Return the [X, Y] coordinate for the center point of the cell that contains the specified text.  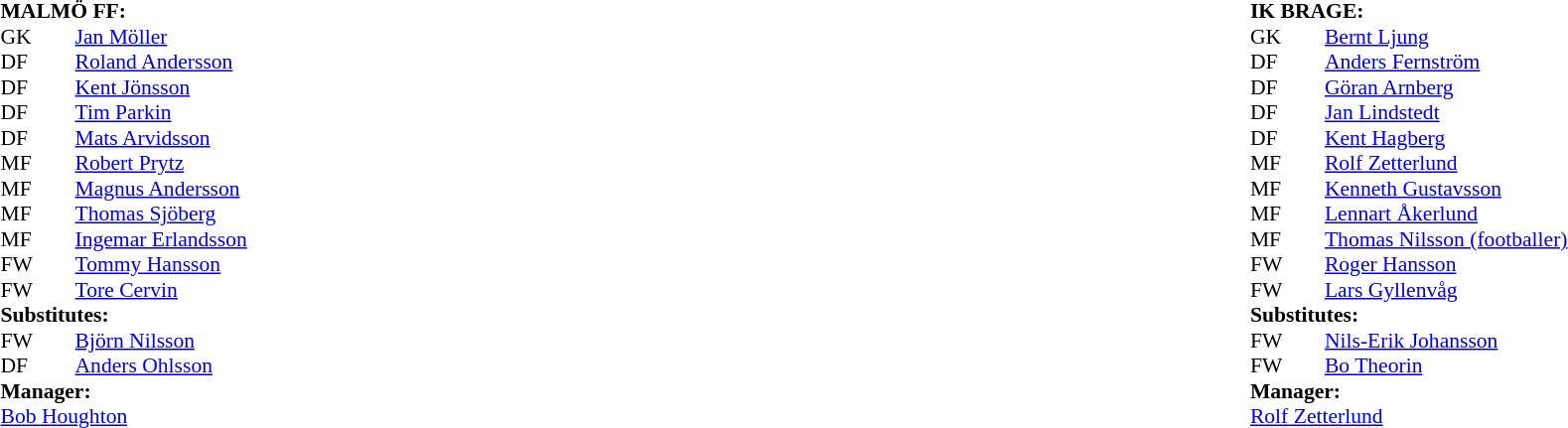
Anders Ohlsson [161, 366]
Tommy Hansson [161, 265]
Nils-Erik Johansson [1446, 341]
Tim Parkin [161, 112]
Lennart Åkerlund [1446, 214]
Göran Arnberg [1446, 87]
Thomas Sjöberg [161, 214]
Bo Theorin [1446, 366]
Jan Möller [161, 37]
Magnus Andersson [161, 189]
Jan Lindstedt [1446, 112]
Anders Fernström [1446, 63]
Roland Andersson [161, 63]
Björn Nilsson [161, 341]
Bernt Ljung [1446, 37]
Kenneth Gustavsson [1446, 189]
Lars Gyllenvåg [1446, 290]
Rolf Zetterlund [1446, 164]
Kent Jönsson [161, 87]
Ingemar Erlandsson [161, 239]
Tore Cervin [161, 290]
Thomas Nilsson (footballer) [1446, 239]
Roger Hansson [1446, 265]
Mats Arvidsson [161, 138]
Kent Hagberg [1446, 138]
Robert Prytz [161, 164]
